Identify which cell holds the provided text, then report its [X, Y] central coordinate. 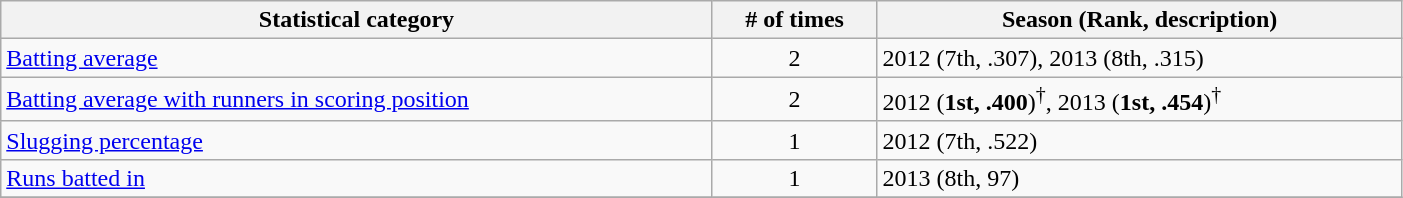
Statistical category [356, 20]
# of times [794, 20]
Batting average with runners in scoring position [356, 100]
Slugging percentage [356, 140]
Season (Rank, description) [1140, 20]
2013 (8th, 97) [1140, 178]
2012 (7th, .307), 2013 (8th, .315) [1140, 58]
Runs batted in [356, 178]
2012 (7th, .522) [1140, 140]
Batting average [356, 58]
2012 (1st, .400)†, 2013 (1st, .454)† [1140, 100]
